Capture the cell that displays the provided text and extract its (x, y) central coordinate. 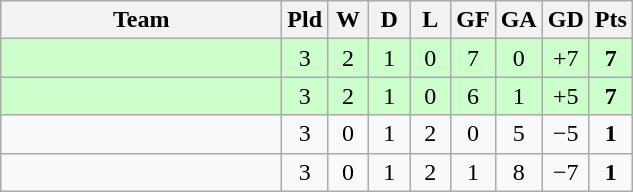
GD (566, 20)
L (430, 20)
6 (473, 96)
−7 (566, 172)
8 (518, 172)
GA (518, 20)
Team (142, 20)
Pts (610, 20)
5 (518, 134)
W (348, 20)
GF (473, 20)
D (390, 20)
+5 (566, 96)
+7 (566, 58)
−5 (566, 134)
Pld (305, 20)
